Scan for the cell matching the given text and deliver its (x, y) coordinate at center. 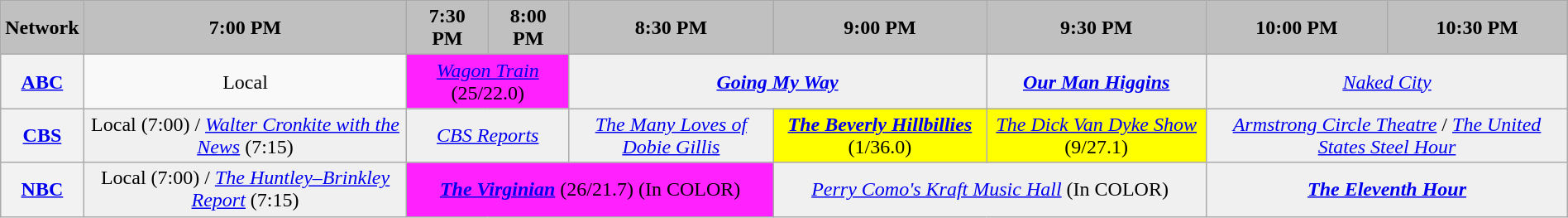
NBC (42, 189)
10:00 PM (1297, 28)
ABC (42, 81)
10:30 PM (1477, 28)
Our Man Higgins (1097, 81)
Local (7:00) / The Huntley–Brinkley Report (7:15) (245, 189)
9:00 PM (880, 28)
8:00 PM (528, 28)
The Many Loves of Dobie Gillis (672, 136)
The Virginian (26/21.7) (In COLOR) (590, 189)
Network (42, 28)
7:30 PM (447, 28)
9:30 PM (1097, 28)
CBS (42, 136)
The Beverly Hillbillies (1/36.0) (880, 136)
Going My Way (777, 81)
8:30 PM (672, 28)
Naked City (1387, 81)
7:00 PM (245, 28)
Local (7:00) / Walter Cronkite with the News (7:15) (245, 136)
Armstrong Circle Theatre / The United States Steel Hour (1387, 136)
CBS Reports (488, 136)
The Eleventh Hour (1387, 189)
Perry Como's Kraft Music Hall (In COLOR) (990, 189)
The Dick Van Dyke Show (9/27.1) (1097, 136)
Wagon Train (25/22.0) (488, 81)
Local (245, 81)
